Output the (x, y) coordinate of the center of the cell containing the given text.  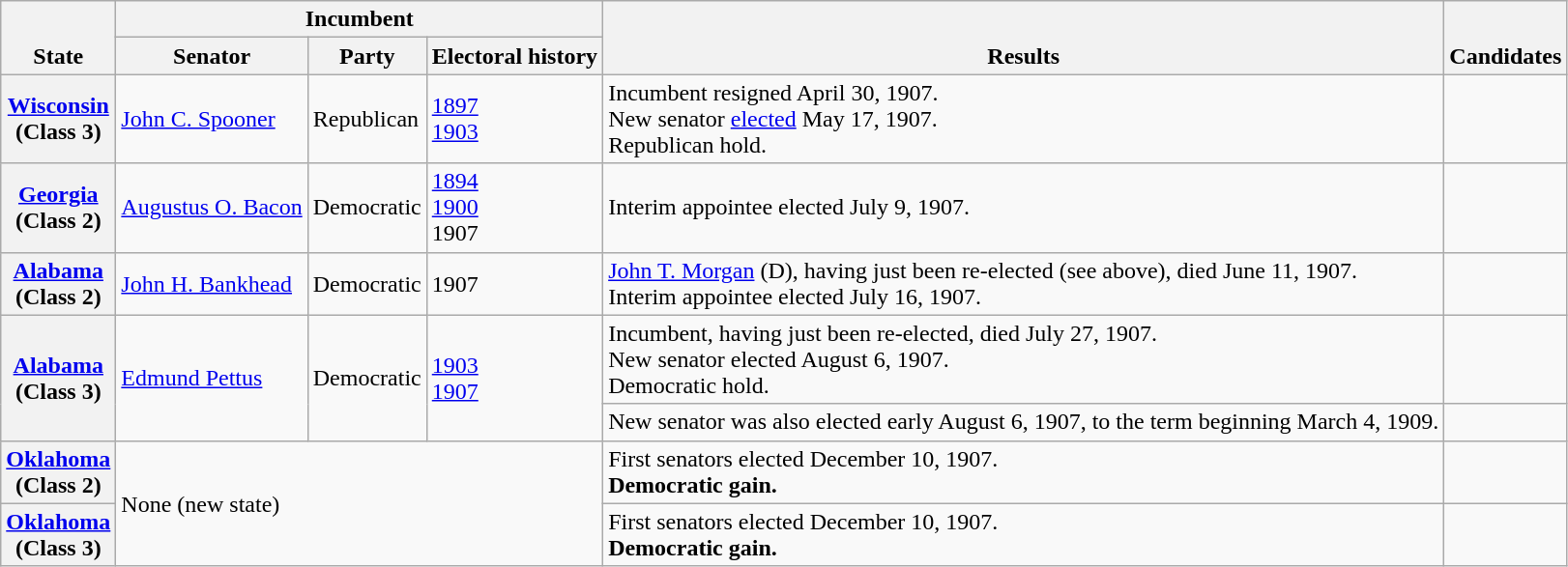
Party (367, 56)
Alabama(Class 2) (58, 284)
New senator was also elected early August 6, 1907, to the term beginning March 4, 1909. (1024, 422)
Republican (367, 119)
Interim appointee elected July 9, 1907. (1024, 208)
Augustus O. Bacon (212, 208)
Incumbent (360, 19)
John H. Bankhead (212, 284)
Incumbent resigned April 30, 1907.New senator elected May 17, 1907.Republican hold. (1024, 119)
189419001907 (514, 208)
Candidates (1506, 38)
State (58, 38)
Edmund Pettus (212, 378)
Oklahoma(Class 2) (58, 471)
18971903 (514, 119)
19031907 (514, 378)
Georgia(Class 2) (58, 208)
John T. Morgan (D), having just been re-elected (see above), died June 11, 1907.Interim appointee elected July 16, 1907. (1024, 284)
1907 (514, 284)
John C. Spooner (212, 119)
Wisconsin(Class 3) (58, 119)
None (new state) (360, 503)
Results (1024, 38)
Electoral history (514, 56)
Incumbent, having just been re-elected, died July 27, 1907.New senator elected August 6, 1907.Democratic hold. (1024, 359)
Senator (212, 56)
Oklahoma(Class 3) (58, 535)
Alabama(Class 3) (58, 378)
